From the cell containing the given text, extract its center point as [X, Y] coordinate. 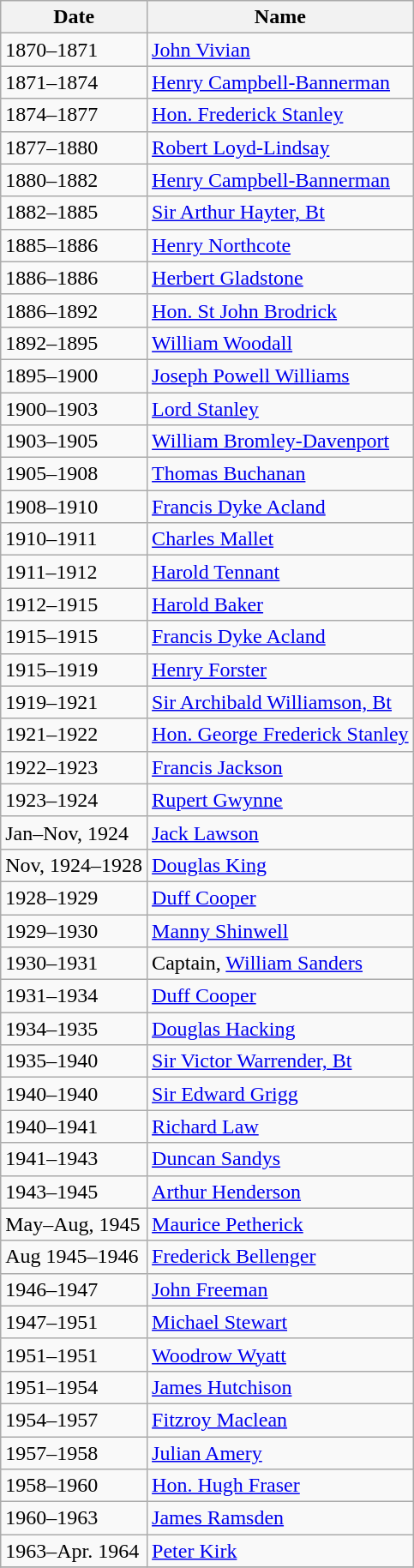
1943–1945 [74, 1192]
1882–1885 [74, 213]
Herbert Gladstone [281, 278]
Captain, William Sanders [281, 964]
Maurice Petherick [281, 1224]
1880–1882 [74, 180]
Henry Forster [281, 670]
Thomas Buchanan [281, 474]
Sir Arthur Hayter, Bt [281, 213]
Arthur Henderson [281, 1192]
1930–1931 [74, 964]
James Hutchison [281, 1387]
John Vivian [281, 50]
1886–1886 [74, 278]
1923–1924 [74, 800]
Charles Mallet [281, 539]
1929–1930 [74, 930]
Francis Jackson [281, 767]
1877–1880 [74, 147]
Name [281, 17]
1934–1935 [74, 1029]
Richard Law [281, 1126]
1908–1910 [74, 507]
1900–1903 [74, 409]
1946–1947 [74, 1289]
1922–1923 [74, 767]
Date [74, 17]
Hon. St John Brodrick [281, 310]
Robert Loyd-Lindsay [281, 147]
1954–1957 [74, 1420]
1911–1912 [74, 572]
Julian Amery [281, 1453]
1960–1963 [74, 1518]
1963–Apr. 1964 [74, 1551]
1895–1900 [74, 375]
James Ramsden [281, 1518]
1941–1943 [74, 1159]
1892–1895 [74, 343]
Lord Stanley [281, 409]
1915–1919 [74, 670]
Jan–Nov, 1924 [74, 832]
1886–1892 [74, 310]
Jack Lawson [281, 832]
Douglas King [281, 865]
1885–1886 [74, 245]
1928–1929 [74, 898]
Hon. Frederick Stanley [281, 115]
Sir Edward Grigg [281, 1094]
Joseph Powell Williams [281, 375]
1874–1877 [74, 115]
1947–1951 [74, 1322]
1931–1934 [74, 996]
Sir Victor Warrender, Bt [281, 1061]
1921–1922 [74, 735]
1912–1915 [74, 604]
1951–1954 [74, 1387]
Michael Stewart [281, 1322]
1919–1921 [74, 702]
Frederick Bellenger [281, 1257]
1940–1940 [74, 1094]
1958–1960 [74, 1486]
Rupert Gwynne [281, 800]
John Freeman [281, 1289]
Aug 1945–1946 [74, 1257]
Woodrow Wyatt [281, 1355]
Fitzroy Maclean [281, 1420]
1935–1940 [74, 1061]
Harold Baker [281, 604]
May–Aug, 1945 [74, 1224]
1951–1951 [74, 1355]
Douglas Hacking [281, 1029]
1871–1874 [74, 82]
Nov, 1924–1928 [74, 865]
William Woodall [281, 343]
1957–1958 [74, 1453]
Sir Archibald Williamson, Bt [281, 702]
1903–1905 [74, 442]
1905–1908 [74, 474]
1870–1871 [74, 50]
Henry Northcote [281, 245]
Hon. Hugh Fraser [281, 1486]
Hon. George Frederick Stanley [281, 735]
William Bromley-Davenport [281, 442]
Peter Kirk [281, 1551]
1940–1941 [74, 1126]
1915–1915 [74, 637]
1910–1911 [74, 539]
Manny Shinwell [281, 930]
Duncan Sandys [281, 1159]
Harold Tennant [281, 572]
